Locate the cell with the specified text and output its [X, Y] center coordinate. 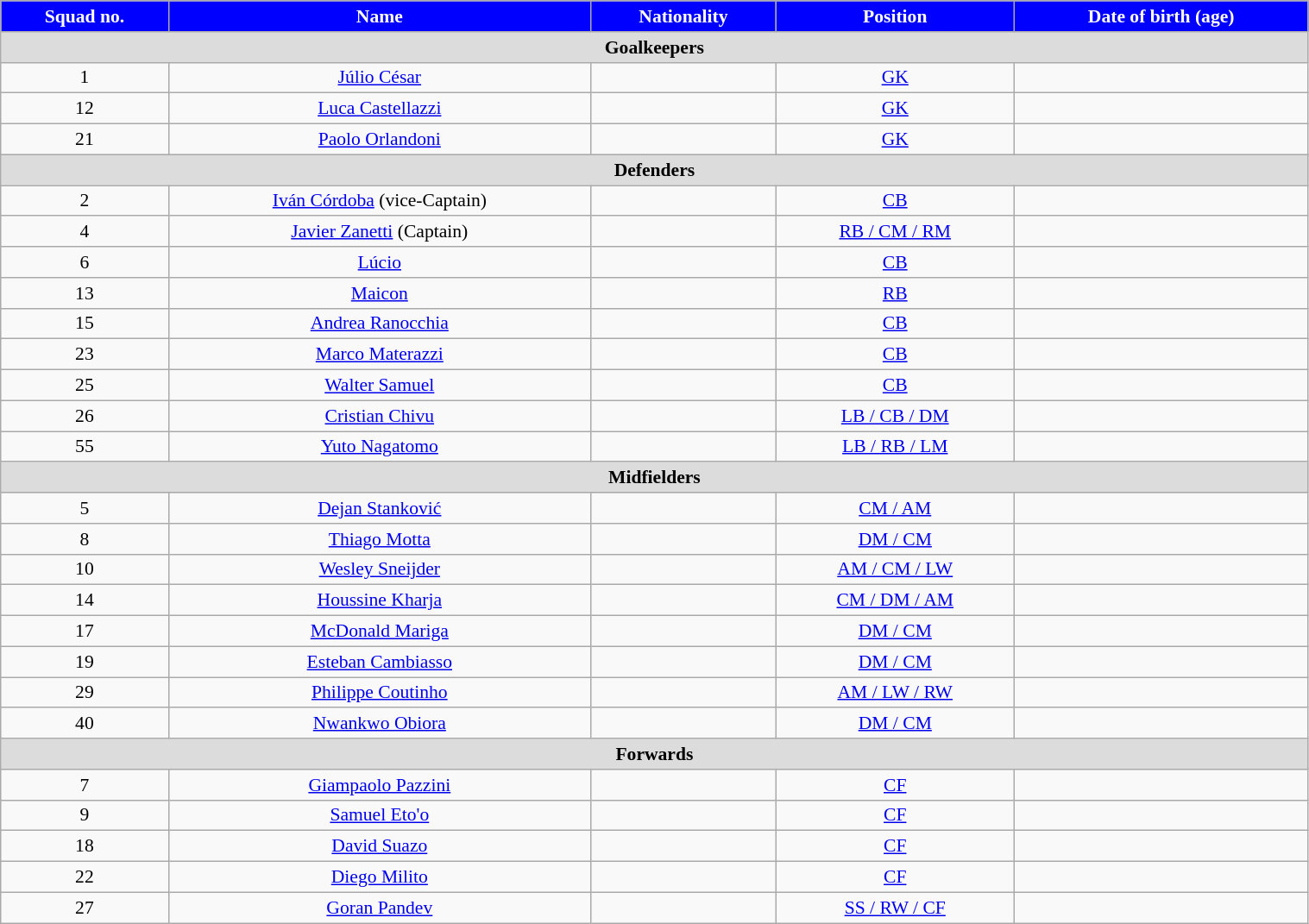
21 [85, 140]
Maicon [380, 293]
Walter Samuel [380, 386]
Thiago Motta [380, 539]
Luca Castellazzi [380, 109]
Goalkeepers [654, 47]
12 [85, 109]
Name [380, 16]
10 [85, 569]
Nationality [683, 16]
Wesley Sneijder [380, 569]
SS / RW / CF [895, 908]
Javier Zanetti (Captain) [380, 232]
Position [895, 16]
CM / DM / AM [895, 600]
Date of birth (age) [1161, 16]
Forwards [654, 754]
26 [85, 416]
LB / RB / LM [895, 447]
Samuel Eto'o [380, 815]
17 [85, 632]
RB [895, 293]
AM / LW / RW [895, 693]
Marco Materazzi [380, 355]
19 [85, 662]
Squad no. [85, 16]
40 [85, 724]
8 [85, 539]
Goran Pandev [380, 908]
AM / CM / LW [895, 569]
4 [85, 232]
McDonald Mariga [380, 632]
7 [85, 785]
18 [85, 846]
Esteban Cambiasso [380, 662]
Midfielders [654, 478]
29 [85, 693]
Philippe Coutinho [380, 693]
LB / CB / DM [895, 416]
Houssine Kharja [380, 600]
David Suazo [380, 846]
Andrea Ranocchia [380, 324]
Júlio César [380, 78]
25 [85, 386]
5 [85, 508]
Lúcio [380, 262]
Nwankwo Obiora [380, 724]
Diego Milito [380, 877]
RB / CM / RM [895, 232]
14 [85, 600]
23 [85, 355]
1 [85, 78]
9 [85, 815]
Iván Córdoba (vice-Captain) [380, 201]
CM / AM [895, 508]
Yuto Nagatomo [380, 447]
Cristian Chivu [380, 416]
Paolo Orlandoni [380, 140]
Giampaolo Pazzini [380, 785]
15 [85, 324]
55 [85, 447]
Defenders [654, 170]
27 [85, 908]
22 [85, 877]
2 [85, 201]
Dejan Stanković [380, 508]
6 [85, 262]
13 [85, 293]
